Search for the cell housing the specified text and yield its [X, Y] center coordinate. 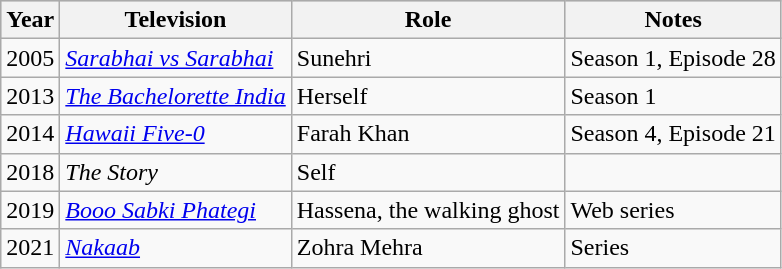
Sunehri [428, 58]
Notes [673, 20]
Season 1, Episode 28 [673, 58]
Hawaii Five-0 [176, 134]
2018 [30, 172]
Series [673, 248]
Nakaab [176, 248]
2005 [30, 58]
Herself [428, 96]
Zohra Mehra [428, 248]
Self [428, 172]
Hassena, the walking ghost [428, 210]
The Bachelorette India [176, 96]
Season 4, Episode 21 [673, 134]
Web series [673, 210]
Farah Khan [428, 134]
2014 [30, 134]
2021 [30, 248]
2013 [30, 96]
2019 [30, 210]
Sarabhai vs Sarabhai [176, 58]
The Story [176, 172]
Booo Sabki Phategi [176, 210]
Season 1 [673, 96]
Year [30, 20]
Television [176, 20]
Role [428, 20]
